Find where the given text appears and provide that cell's center as (x, y) coordinate. 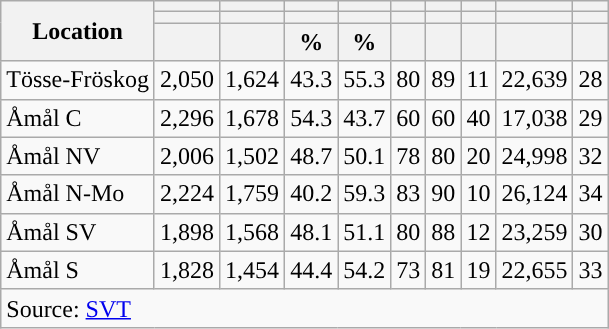
43.3 (312, 80)
19 (478, 270)
1,568 (252, 232)
28 (590, 80)
40 (478, 118)
73 (408, 270)
20 (478, 156)
51.1 (364, 232)
26,124 (534, 194)
1,502 (252, 156)
2,224 (186, 194)
2,050 (186, 80)
11 (478, 80)
2,296 (186, 118)
48.7 (312, 156)
55.3 (364, 80)
33 (590, 270)
Åmål N-Mo (78, 194)
29 (590, 118)
1,454 (252, 270)
22,639 (534, 80)
34 (590, 194)
Tösse-Fröskog (78, 80)
1,898 (186, 232)
23,259 (534, 232)
12 (478, 232)
81 (444, 270)
90 (444, 194)
44.4 (312, 270)
Åmål SV (78, 232)
2,006 (186, 156)
59.3 (364, 194)
Åmål C (78, 118)
48.1 (312, 232)
1,678 (252, 118)
78 (408, 156)
89 (444, 80)
83 (408, 194)
22,655 (534, 270)
43.7 (364, 118)
Location (78, 31)
54.2 (364, 270)
32 (590, 156)
Åmål S (78, 270)
24,998 (534, 156)
10 (478, 194)
1,759 (252, 194)
17,038 (534, 118)
1,828 (186, 270)
Åmål NV (78, 156)
30 (590, 232)
40.2 (312, 194)
50.1 (364, 156)
54.3 (312, 118)
Source: SVT (304, 308)
88 (444, 232)
1,624 (252, 80)
